Identify which cell holds the provided text, then report its [X, Y] central coordinate. 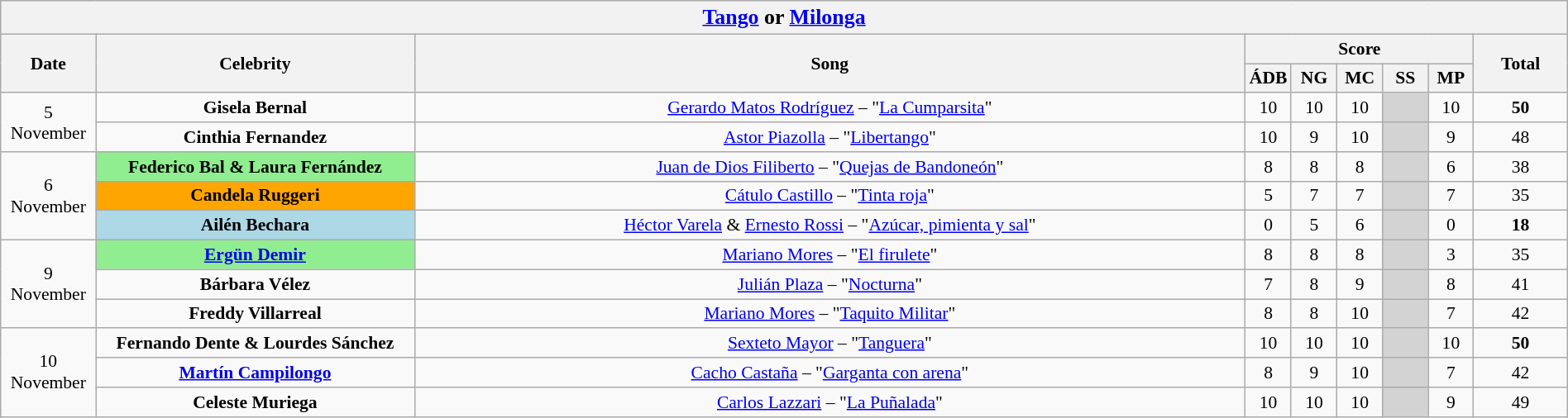
MP [1451, 78]
18 [1520, 226]
SS [1406, 78]
5 November [48, 122]
Cinthia Fernandez [255, 137]
6 November [48, 197]
Song [830, 63]
Astor Piazolla – "Libertango" [830, 137]
MC [1360, 78]
Gerardo Matos Rodríguez – "La Cumparsita" [830, 108]
Candela Ruggeri [255, 196]
38 [1520, 167]
Celebrity [255, 63]
9 November [48, 284]
10 November [48, 373]
Carlos Lazzari – "La Puñalada" [830, 402]
Federico Bal & Laura Fernández [255, 167]
Score [1360, 49]
Gisela Bernal [255, 108]
41 [1520, 284]
Héctor Varela & Ernesto Rossi – "Azúcar, pimienta y sal" [830, 226]
Mariano Mores – "Taquito Militar" [830, 314]
Tango or Milonga [784, 17]
ÁDB [1269, 78]
Cátulo Castillo – "Tinta roja" [830, 196]
Ailén Bechara [255, 226]
Juan de Dios Filiberto – "Quejas de Bandoneón" [830, 167]
Total [1520, 63]
Fernando Dente & Lourdes Sánchez [255, 344]
48 [1520, 137]
Mariano Mores – "El firulete" [830, 255]
NG [1313, 78]
Julián Plaza – "Nocturna" [830, 284]
Sexteto Mayor – "Tanguera" [830, 344]
Date [48, 63]
3 [1451, 255]
Martín Campilongo [255, 373]
Freddy Villarreal [255, 314]
49 [1520, 402]
Cacho Castaña – "Garganta con arena" [830, 373]
Celeste Muriega [255, 402]
Ergün Demir [255, 255]
Bárbara Vélez [255, 284]
